Return [x, y] of the center of cell containing provided text 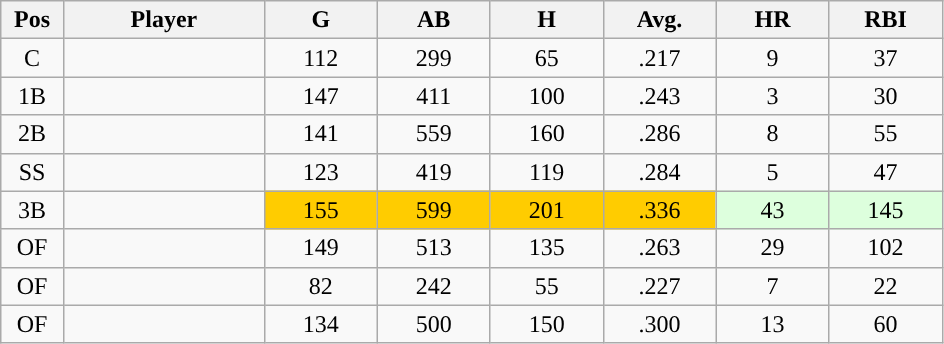
150 [546, 324]
Pos [32, 20]
82 [320, 286]
RBI [886, 20]
.286 [660, 134]
.300 [660, 324]
7 [772, 286]
513 [434, 248]
60 [886, 324]
H [546, 20]
599 [434, 210]
.227 [660, 286]
3 [772, 96]
9 [772, 58]
411 [434, 96]
149 [320, 248]
155 [320, 210]
65 [546, 58]
AB [434, 20]
47 [886, 172]
SS [32, 172]
G [320, 20]
102 [886, 248]
29 [772, 248]
419 [434, 172]
3B [32, 210]
299 [434, 58]
559 [434, 134]
135 [546, 248]
.217 [660, 58]
1B [32, 96]
201 [546, 210]
112 [320, 58]
13 [772, 324]
100 [546, 96]
.263 [660, 248]
.243 [660, 96]
134 [320, 324]
Avg. [660, 20]
HR [772, 20]
37 [886, 58]
22 [886, 286]
.284 [660, 172]
119 [546, 172]
.336 [660, 210]
30 [886, 96]
500 [434, 324]
145 [886, 210]
C [32, 58]
5 [772, 172]
43 [772, 210]
141 [320, 134]
2B [32, 134]
123 [320, 172]
147 [320, 96]
8 [772, 134]
Player [164, 20]
242 [434, 286]
160 [546, 134]
